Detect which cell encompasses the target text, then output its [x, y] center coordinate. 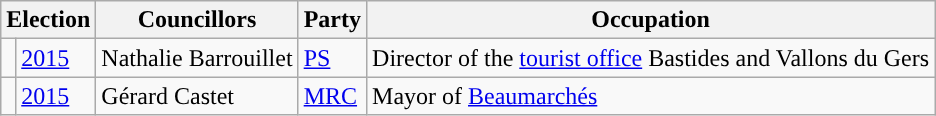
Gérard Castet [197, 96]
Nathalie Barrouillet [197, 58]
PS [332, 58]
Councillors [197, 20]
Occupation [651, 20]
Mayor of Beaumarchés [651, 96]
Party [332, 20]
MRC [332, 96]
Director of the tourist office Bastides and Vallons du Gers [651, 58]
Election [48, 20]
